Return [x, y] of the center of cell containing provided text 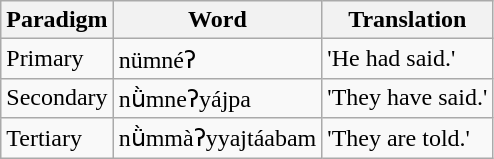
Tertiary [57, 138]
'They are told.' [408, 138]
'They have said.' [408, 98]
Secondary [57, 98]
Paradigm [57, 20]
nümnéʔ [218, 59]
'He had said.' [408, 59]
Translation [408, 20]
nǜmneʔyájpa [218, 98]
nǜmmàʔyyajtáabam [218, 138]
Word [218, 20]
Primary [57, 59]
